Determine the [X, Y] coordinate at the center of the cell enclosing the given text.  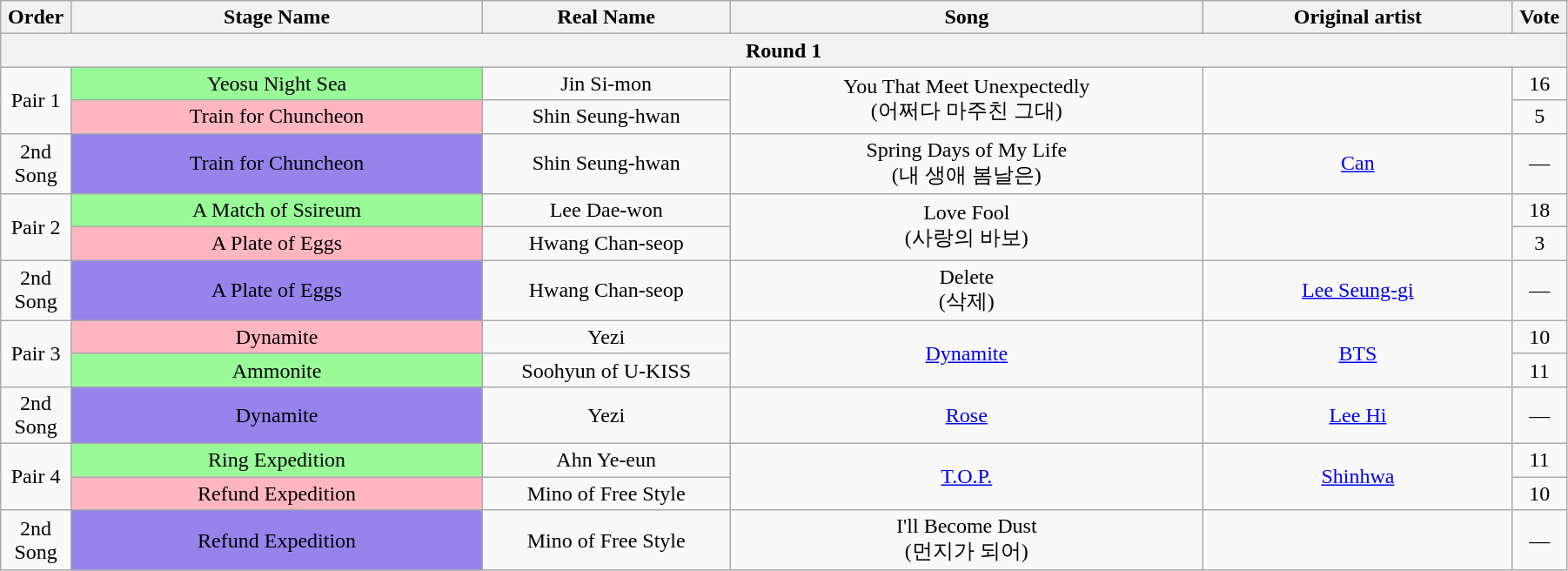
Pair 4 [37, 476]
Pair 2 [37, 227]
Ahn Ye-eun [606, 460]
Delete(삭제) [967, 291]
Shinhwa [1357, 476]
16 [1540, 84]
Stage Name [277, 17]
Vote [1540, 17]
Pair 1 [37, 100]
Jin Si-mon [606, 84]
BTS [1357, 353]
5 [1540, 117]
Song [967, 17]
Ring Expedition [277, 460]
Original artist [1357, 17]
Spring Days of My Life(내 생애 봄날은) [967, 164]
Round 1 [784, 50]
Order [37, 17]
Yeosu Night Sea [277, 84]
Lee Hi [1357, 414]
Lee Seung-gi [1357, 291]
Ammonite [277, 370]
Love Fool(사랑의 바보) [967, 227]
18 [1540, 211]
Rose [967, 414]
Real Name [606, 17]
I'll Become Dust(먼지가 되어) [967, 541]
T.O.P. [967, 476]
Soohyun of U-KISS [606, 370]
3 [1540, 244]
A Match of Ssireum [277, 211]
You That Meet Unexpectedly(어쩌다 마주친 그대) [967, 100]
Pair 3 [37, 353]
Can [1357, 164]
Lee Dae-won [606, 211]
